Scan for the cell matching the given text and deliver its [x, y] coordinate at center. 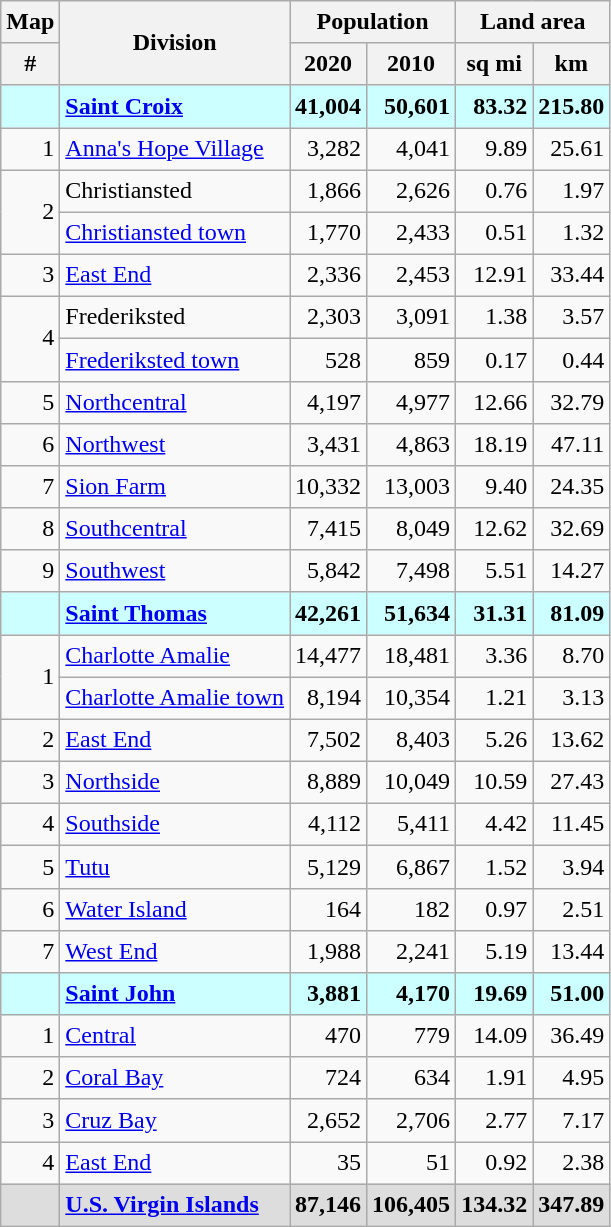
25.61 [572, 149]
634 [412, 1078]
83.32 [494, 106]
Charlotte Amalie [175, 656]
51.00 [572, 994]
347.89 [572, 1205]
Division [175, 44]
Saint Thomas [175, 613]
Southside [175, 825]
1,866 [328, 191]
6,867 [412, 867]
8,049 [412, 529]
Frederiksted [175, 318]
3.13 [572, 698]
Southwest [175, 571]
32.79 [572, 402]
8 [30, 529]
# [30, 64]
West End [175, 951]
1,770 [328, 233]
5,411 [412, 825]
3,091 [412, 318]
3,431 [328, 444]
27.43 [572, 782]
35 [328, 1163]
0.97 [494, 909]
Land area [533, 22]
14.27 [572, 571]
4.42 [494, 825]
2,241 [412, 951]
2,336 [328, 275]
81.09 [572, 613]
3,282 [328, 149]
3.94 [572, 867]
182 [412, 909]
8,403 [412, 740]
164 [328, 909]
1.52 [494, 867]
Water Island [175, 909]
Christiansted town [175, 233]
7,415 [328, 529]
10,332 [328, 487]
sq mi [494, 64]
8,889 [328, 782]
31.31 [494, 613]
7.17 [572, 1120]
0.44 [572, 360]
8.70 [572, 656]
2,453 [412, 275]
5.51 [494, 571]
5,129 [328, 867]
Christiansted [175, 191]
470 [328, 1036]
14,477 [328, 656]
51 [412, 1163]
215.80 [572, 106]
528 [328, 360]
10,354 [412, 698]
U.S. Virgin Islands [175, 1205]
5.19 [494, 951]
2.77 [494, 1120]
19.69 [494, 994]
50,601 [412, 106]
5,842 [328, 571]
2,303 [328, 318]
0.17 [494, 360]
2,626 [412, 191]
32.69 [572, 529]
33.44 [572, 275]
Southcentral [175, 529]
4,863 [412, 444]
Map [30, 22]
2,706 [412, 1120]
779 [412, 1036]
13.62 [572, 740]
41,004 [328, 106]
1.97 [572, 191]
4.95 [572, 1078]
7,502 [328, 740]
9.89 [494, 149]
Northcentral [175, 402]
Northwest [175, 444]
Saint Croix [175, 106]
Sion Farm [175, 487]
5.26 [494, 740]
0.51 [494, 233]
3.57 [572, 318]
1.21 [494, 698]
10.59 [494, 782]
2,433 [412, 233]
Coral Bay [175, 1078]
11.45 [572, 825]
1,988 [328, 951]
42,261 [328, 613]
Frederiksted town [175, 360]
4,041 [412, 149]
Cruz Bay [175, 1120]
Northside [175, 782]
Population [373, 22]
13.44 [572, 951]
km [572, 64]
47.11 [572, 444]
134.32 [494, 1205]
14.09 [494, 1036]
0.76 [494, 191]
Saint John [175, 994]
0.92 [494, 1163]
2.38 [572, 1163]
1.38 [494, 318]
10,049 [412, 782]
87,146 [328, 1205]
24.35 [572, 487]
13,003 [412, 487]
859 [412, 360]
Tutu [175, 867]
18.19 [494, 444]
Anna's Hope Village [175, 149]
4,197 [328, 402]
4,170 [412, 994]
12.91 [494, 275]
724 [328, 1078]
12.62 [494, 529]
1.91 [494, 1078]
3.36 [494, 656]
12.66 [494, 402]
8,194 [328, 698]
51,634 [412, 613]
2,652 [328, 1120]
Charlotte Amalie town [175, 698]
4,977 [412, 402]
Central [175, 1036]
9.40 [494, 487]
1.32 [572, 233]
18,481 [412, 656]
106,405 [412, 1205]
7,498 [412, 571]
9 [30, 571]
2.51 [572, 909]
2010 [412, 64]
2020 [328, 64]
4,112 [328, 825]
3,881 [328, 994]
36.49 [572, 1036]
